Output the (X, Y) coordinate of the center of the cell containing the given text.  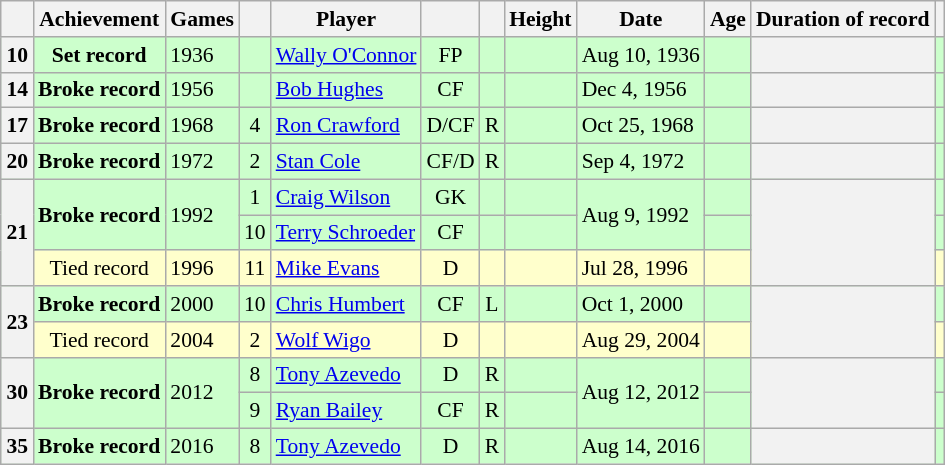
L (492, 304)
23 (17, 322)
11 (255, 269)
1992 (202, 214)
D/CF (450, 126)
Games (202, 19)
Oct 1, 2000 (641, 304)
2004 (202, 340)
2000 (202, 304)
Ron Crawford (346, 126)
Chris Humbert (346, 304)
21 (17, 232)
4 (255, 126)
Aug 10, 1936 (641, 55)
Achievement (99, 19)
Aug 12, 2012 (641, 392)
GK (450, 197)
Stan Cole (346, 162)
2012 (202, 392)
Height (540, 19)
17 (17, 126)
1968 (202, 126)
Bob Hughes (346, 90)
CF/D (450, 162)
1996 (202, 269)
Age (728, 19)
20 (17, 162)
1 (255, 197)
35 (17, 447)
Terry Schroeder (346, 233)
FP (450, 55)
Player (346, 19)
Aug 14, 2016 (641, 447)
Wally O'Connor (346, 55)
14 (17, 90)
Date (641, 19)
Set record (99, 55)
1956 (202, 90)
Oct 25, 1968 (641, 126)
Craig Wilson (346, 197)
30 (17, 392)
Wolf Wigo (346, 340)
Jul 28, 1996 (641, 269)
Ryan Bailey (346, 411)
Sep 4, 1972 (641, 162)
Duration of record (843, 19)
Mike Evans (346, 269)
1972 (202, 162)
1936 (202, 55)
Aug 9, 1992 (641, 214)
Dec 4, 1956 (641, 90)
9 (255, 411)
Aug 29, 2004 (641, 340)
2016 (202, 447)
